Pinpoint the cell where the given text exists, returning its (x, y) midpoint coordinate. 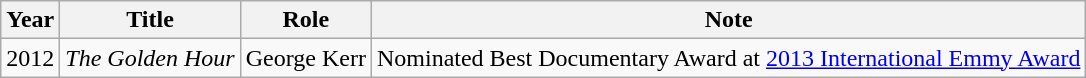
2012 (30, 58)
Title (150, 20)
Year (30, 20)
Nominated Best Documentary Award at 2013 International Emmy Award (728, 58)
George Kerr (306, 58)
Note (728, 20)
The Golden Hour (150, 58)
Role (306, 20)
